For the text-containing cell, return its midpoint in [x, y] coordinate format. 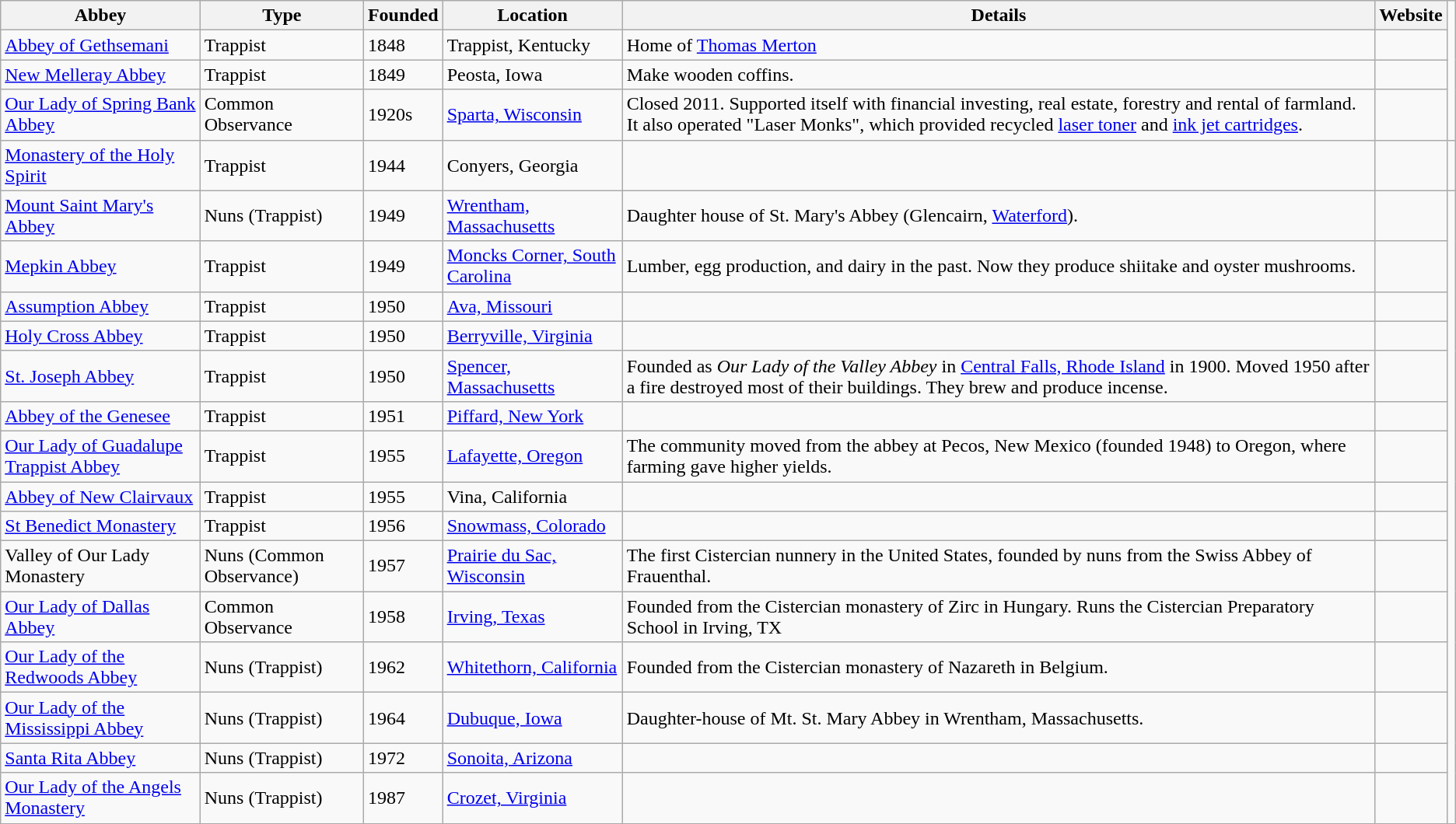
The first Cistercian nunnery in the United States, founded by nuns from the Swiss Abbey of Frauenthal. [999, 566]
The community moved from the abbey at Pecos, New Mexico (founded 1948) to Oregon, where farming gave higher yields. [999, 456]
Sonoita, Arizona [532, 758]
Wrentham, Massachusetts [532, 216]
Founded from the Cistercian monastery of Nazareth in Belgium. [999, 667]
Prairie du Sac, Wisconsin [532, 566]
Valley of Our Lady Monastery [100, 566]
Home of Thomas Merton [999, 45]
Moncks Corner, South Carolina [532, 266]
Berryville, Virginia [532, 336]
Type [282, 16]
Nuns (Common Observance) [282, 566]
Abbey of Gethsemani [100, 45]
Assumption Abbey [100, 306]
1944 [403, 165]
1920s [403, 115]
Whitethorn, California [532, 667]
Our Lady of Guadalupe Trappist Abbey [100, 456]
1957 [403, 566]
1849 [403, 75]
Abbey [100, 16]
Peosta, Iowa [532, 75]
Daughter-house of Mt. St. Mary Abbey in Wrentham, Massachusetts. [999, 718]
Santa Rita Abbey [100, 758]
Abbey of New Clairvaux [100, 497]
St. Joseph Abbey [100, 376]
1964 [403, 718]
Piffard, New York [532, 416]
Sparta, Wisconsin [532, 115]
Dubuque, Iowa [532, 718]
Monastery of the Holy Spirit [100, 165]
Conyers, Georgia [532, 165]
Location [532, 16]
St Benedict Monastery [100, 526]
1958 [403, 617]
Spencer, Massachusetts [532, 376]
1962 [403, 667]
Vina, California [532, 497]
1951 [403, 416]
Abbey of the Genesee [100, 416]
New Melleray Abbey [100, 75]
Website [1411, 16]
Daughter house of St. Mary's Abbey (Glencairn, Waterford). [999, 216]
1848 [403, 45]
Lafayette, Oregon [532, 456]
Founded [403, 16]
1972 [403, 758]
Founded from the Cistercian monastery of Zirc in Hungary. Runs the Cistercian Preparatory School in Irving, TX [999, 617]
Our Lady of the Angels Monastery [100, 798]
1956 [403, 526]
Our Lady of the Mississippi Abbey [100, 718]
1987 [403, 798]
Holy Cross Abbey [100, 336]
Our Lady of Spring Bank Abbey [100, 115]
Crozet, Virginia [532, 798]
Details [999, 16]
Mount Saint Mary's Abbey [100, 216]
Our Lady of Dallas Abbey [100, 617]
Mepkin Abbey [100, 266]
Trappist, Kentucky [532, 45]
Snowmass, Colorado [532, 526]
Make wooden coffins. [999, 75]
Lumber, egg production, and dairy in the past. Now they produce shiitake and oyster mushrooms. [999, 266]
Irving, Texas [532, 617]
Ava, Missouri [532, 306]
Our Lady of the Redwoods Abbey [100, 667]
